Scan for the cell matching the given text and deliver its [X, Y] coordinate at center. 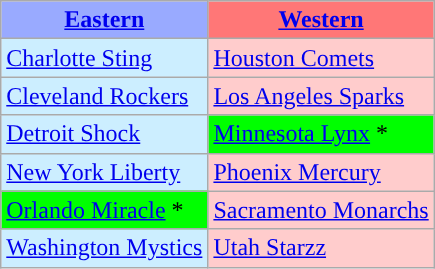
Western [321, 20]
Minnesota Lynx * [321, 134]
Orlando Miracle * [104, 210]
New York Liberty [104, 172]
Cleveland Rockers [104, 96]
Sacramento Monarchs [321, 210]
Detroit Shock [104, 134]
Charlotte Sting [104, 58]
Houston Comets [321, 58]
Utah Starzz [321, 248]
Washington Mystics [104, 248]
Los Angeles Sparks [321, 96]
Phoenix Mercury [321, 172]
Eastern [104, 20]
